Output the (x, y) coordinate of the center of the cell containing the given text.  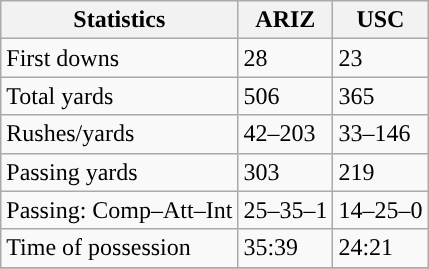
303 (286, 172)
506 (286, 96)
ARIZ (286, 20)
23 (380, 58)
USC (380, 20)
365 (380, 96)
219 (380, 172)
Statistics (120, 20)
14–25–0 (380, 210)
42–203 (286, 134)
24:21 (380, 248)
33–146 (380, 134)
25–35–1 (286, 210)
Time of possession (120, 248)
Rushes/yards (120, 134)
Passing yards (120, 172)
Passing: Comp–Att–Int (120, 210)
First downs (120, 58)
28 (286, 58)
Total yards (120, 96)
35:39 (286, 248)
